From the cell containing the given text, extract its center point as [x, y] coordinate. 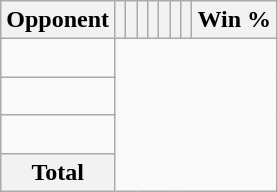
Opponent [58, 20]
Total [58, 172]
Win % [234, 20]
